Detect which cell encompasses the target text, then output its (x, y) center coordinate. 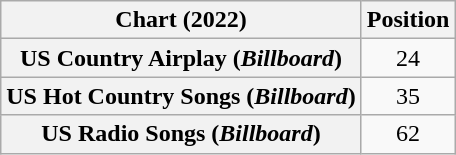
24 (408, 58)
35 (408, 96)
US Country Airplay (Billboard) (181, 58)
US Hot Country Songs (Billboard) (181, 96)
US Radio Songs (Billboard) (181, 134)
Position (408, 20)
Chart (2022) (181, 20)
62 (408, 134)
